Return [X, Y] of the center of cell containing provided text 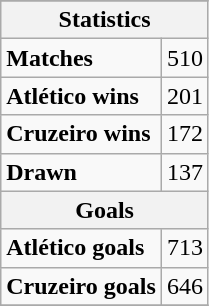
713 [184, 248]
Matches [82, 58]
Atlético wins [82, 96]
Goals [105, 210]
510 [184, 58]
Cruzeiro wins [82, 134]
Cruzeiro goals [82, 286]
646 [184, 286]
201 [184, 96]
Statistics [105, 20]
172 [184, 134]
Drawn [82, 172]
Atlético goals [82, 248]
137 [184, 172]
